Extract the [x, y] coordinate from the center of the cell holding the provided text.  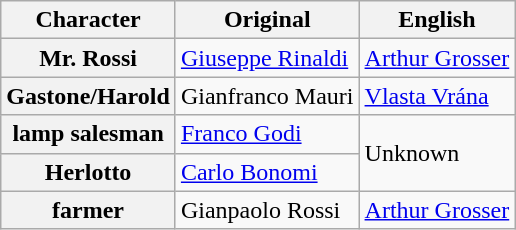
Mr. Rossi [88, 58]
Character [88, 20]
Unknown [437, 153]
Franco Godi [267, 134]
Giuseppe Rinaldi [267, 58]
Gianfranco Mauri [267, 96]
Original [267, 20]
Gastone/Harold [88, 96]
lamp salesman [88, 134]
Vlasta Vrána [437, 96]
farmer [88, 210]
Gianpaolo Rossi [267, 210]
English [437, 20]
Herlotto [88, 172]
Carlo Bonomi [267, 172]
